Extract the (X, Y) coordinate from the center of the cell holding the provided text.  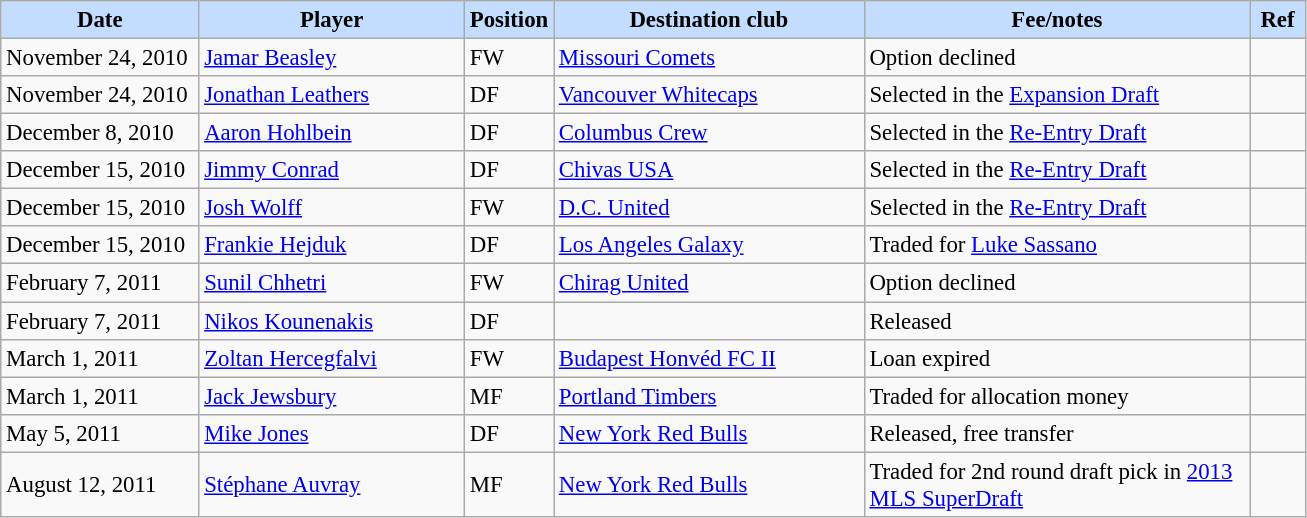
Traded for 2nd round draft pick in 2013 MLS SuperDraft (1057, 484)
December 8, 2010 (100, 133)
Aaron Hohlbein (332, 133)
Frankie Hejduk (332, 245)
D.C. United (710, 208)
Position (508, 20)
Columbus Crew (710, 133)
Released, free transfer (1057, 433)
Stéphane Auvray (332, 484)
Nikos Kounenakis (332, 321)
Traded for allocation money (1057, 396)
Fee/notes (1057, 20)
Destination club (710, 20)
Jamar Beasley (332, 58)
Player (332, 20)
August 12, 2011 (100, 484)
Sunil Chhetri (332, 283)
Selected in the Expansion Draft (1057, 95)
Loan expired (1057, 358)
Ref (1278, 20)
May 5, 2011 (100, 433)
Jonathan Leathers (332, 95)
Josh Wolff (332, 208)
Los Angeles Galaxy (710, 245)
Vancouver Whitecaps (710, 95)
Zoltan Hercegfalvi (332, 358)
Jimmy Conrad (332, 170)
Portland Timbers (710, 396)
Chivas USA (710, 170)
Jack Jewsbury (332, 396)
Traded for Luke Sassano (1057, 245)
Missouri Comets (710, 58)
Mike Jones (332, 433)
Released (1057, 321)
Chirag United (710, 283)
Date (100, 20)
Budapest Honvéd FC II (710, 358)
